Extract the [x, y] coordinate from the center of the cell holding the provided text.  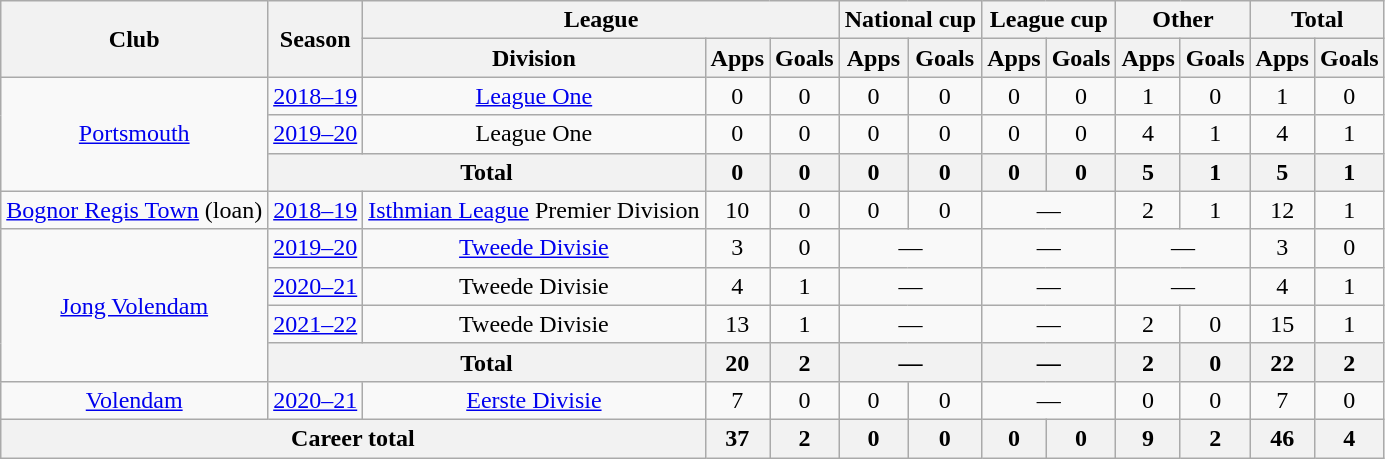
Bognor Regis Town (loan) [134, 210]
League [602, 20]
Jong Volendam [134, 305]
National cup [910, 20]
Career total [353, 438]
Portsmouth [134, 134]
Division [534, 58]
Eerste Divisie [534, 400]
9 [1148, 438]
Isthmian League Premier Division [534, 210]
46 [1282, 438]
37 [737, 438]
13 [737, 324]
10 [737, 210]
Season [316, 39]
2021–22 [316, 324]
12 [1282, 210]
League cup [1049, 20]
Other [1183, 20]
Volendam [134, 400]
20 [737, 362]
15 [1282, 324]
22 [1282, 362]
Club [134, 39]
